Return [x, y] of the center of cell containing provided text 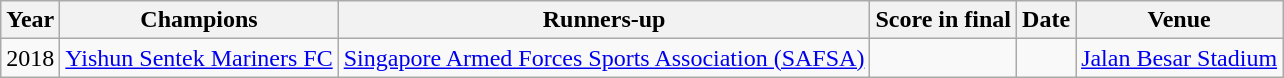
2018 [30, 58]
Date [1046, 20]
Venue [1180, 20]
Runners-up [604, 20]
Champions [199, 20]
Singapore Armed Forces Sports Association (SAFSA) [604, 58]
Yishun Sentek Mariners FC [199, 58]
Score in final [944, 20]
Year [30, 20]
Jalan Besar Stadium [1180, 58]
